Scan for the cell matching the given text and deliver its (X, Y) coordinate at center. 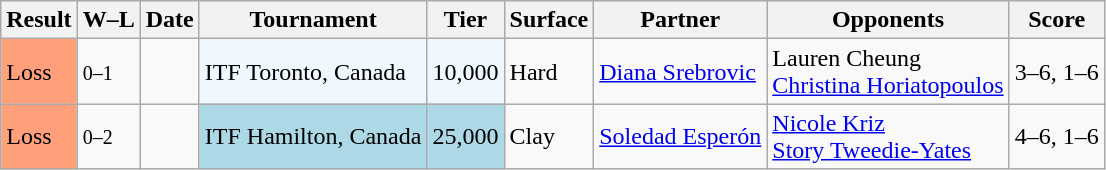
0–2 (108, 136)
3–6, 1–6 (1056, 72)
0–1 (108, 72)
4–6, 1–6 (1056, 136)
W–L (108, 20)
Clay (549, 136)
Soledad Esperón (680, 136)
Result (39, 20)
ITF Hamilton, Canada (313, 136)
Tournament (313, 20)
Tier (466, 20)
10,000 (466, 72)
Partner (680, 20)
Hard (549, 72)
Lauren Cheung Christina Horiatopoulos (888, 72)
Date (170, 20)
Surface (549, 20)
Nicole Kriz Story Tweedie-Yates (888, 136)
25,000 (466, 136)
Diana Srebrovic (680, 72)
Score (1056, 20)
ITF Toronto, Canada (313, 72)
Opponents (888, 20)
